Locate the cell with the specified text and output its [x, y] center coordinate. 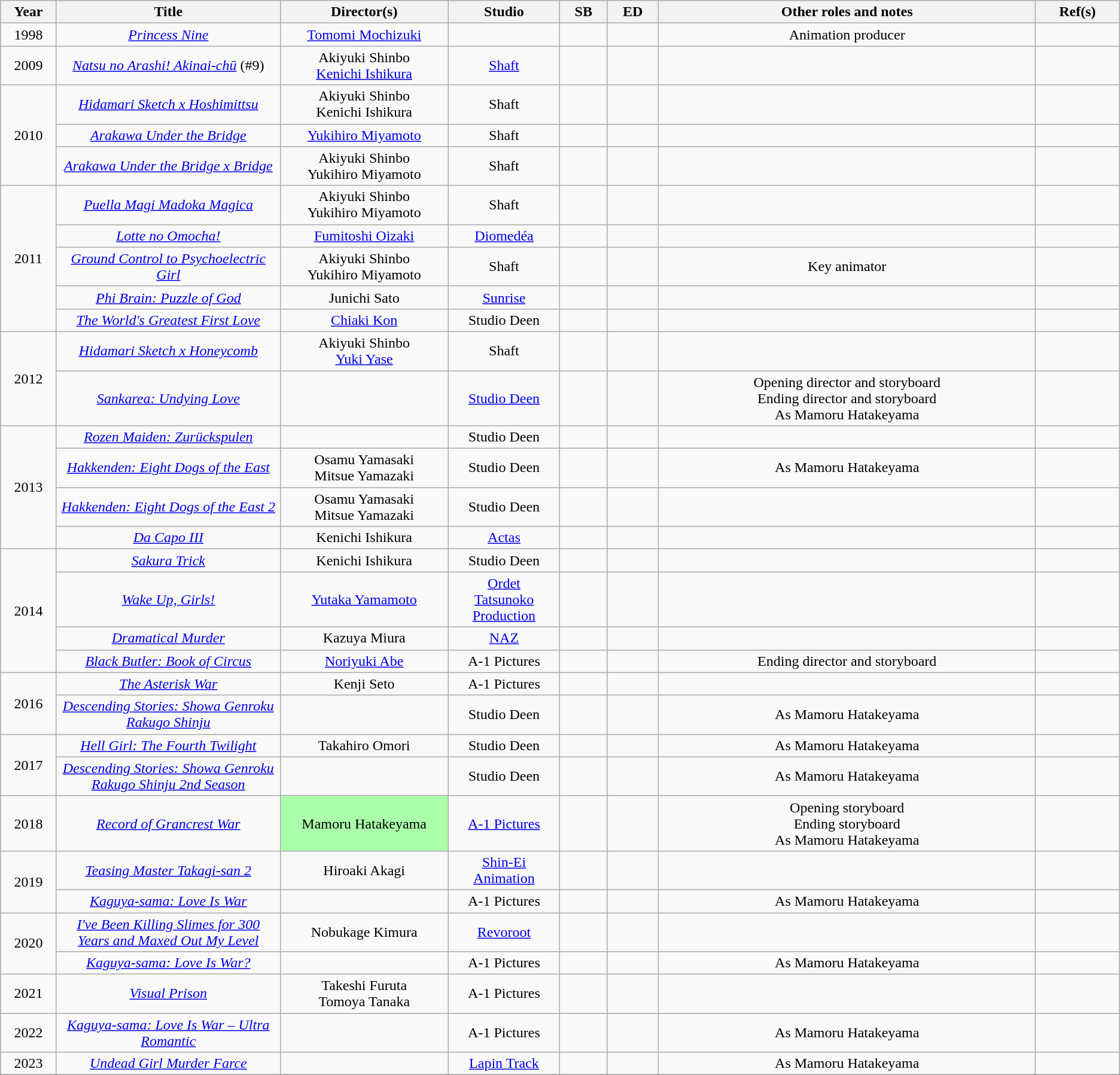
Kaguya-sama: Love Is War? [168, 963]
Teasing Master Takagi-san 2 [168, 870]
Diomedéa [504, 236]
Opening storyboardEnding storyboardAs Mamoru Hatakeyama [847, 823]
Revoroot [504, 932]
Other roles and notes [847, 12]
Undead Girl Murder Farce [168, 1064]
2012 [29, 378]
The Asterisk War [168, 684]
Hiroaki Akagi [364, 870]
2009 [29, 66]
Junichi Sato [364, 297]
Rozen Maiden: Zurückspulen [168, 437]
Puella Magi Madoka Magica [168, 205]
Wake Up, Girls! [168, 599]
I've Been Killing Slimes for 300 Years and Maxed Out My Level [168, 932]
Yutaka Yamamoto [364, 599]
2021 [29, 994]
Shin-Ei Animation [504, 870]
Sakura Trick [168, 561]
Arakawa Under the Bridge x Bridge [168, 166]
Hakkenden: Eight Dogs of the East [168, 468]
Hakkenden: Eight Dogs of the East 2 [168, 507]
Descending Stories: Showa Genroku Rakugo Shinju 2nd Season [168, 776]
Director(s) [364, 12]
Record of Grancrest War [168, 823]
Ground Control to Psychoelectric Girl [168, 267]
Sunrise [504, 297]
Hell Girl: The Fourth Twilight [168, 745]
Year [29, 12]
Hidamari Sketch x Hoshimittsu [168, 104]
Takahiro Omori [364, 745]
2019 [29, 882]
Opening director and storyboardEnding director and storyboardAs Mamoru Hatakeyama [847, 398]
Yukihiro Miyamoto [364, 135]
Hidamari Sketch x Honeycomb [168, 351]
2011 [29, 258]
Takeshi Furuta Tomoya Tanaka [364, 994]
Descending Stories: Showa Genroku Rakugo Shinju [168, 714]
2018 [29, 823]
2023 [29, 1064]
2017 [29, 765]
Mamoru Hatakeyama [364, 823]
Kaguya-sama: Love Is War [168, 901]
Lapin Track [504, 1064]
Animation producer [847, 35]
Natsu no Arashi! Akinai-chū (#9) [168, 66]
2022 [29, 1033]
Ref(s) [1077, 12]
Akiyuki Shinbo Yukihiro Miyamoto [364, 267]
OrdetTatsunoko Production [504, 599]
Noriyuki Abe [364, 661]
SB [584, 12]
Kazuya Miura [364, 638]
Da Capo III [168, 538]
2014 [29, 611]
Kenji Seto [364, 684]
Black Butler: Book of Circus [168, 661]
Fumitoshi Oizaki [364, 236]
2016 [29, 704]
Title [168, 12]
Akiyuki ShinboYuki Yase [364, 351]
Chiaki Kon [364, 320]
Kaguya-sama: Love Is War – Ultra Romantic [168, 1033]
1998 [29, 35]
2020 [29, 944]
Lotte no Omocha! [168, 236]
Ending director and storyboard [847, 661]
Nobukage Kimura [364, 932]
Studio [504, 12]
Phi Brain: Puzzle of God [168, 297]
Key animator [847, 267]
Actas [504, 538]
Arakawa Under the Bridge [168, 135]
NAZ [504, 638]
Tomomi Mochizuki [364, 35]
2010 [29, 135]
Dramatical Murder [168, 638]
Sankarea: Undying Love [168, 398]
ED [633, 12]
Princess Nine [168, 35]
The World's Greatest First Love [168, 320]
2013 [29, 488]
Visual Prison [168, 994]
